Search for the cell housing the specified text and yield its [x, y] center coordinate. 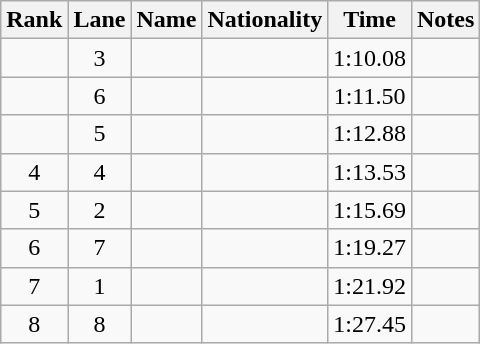
1:12.88 [370, 134]
1:13.53 [370, 172]
Lane [100, 20]
1:10.08 [370, 58]
1:19.27 [370, 248]
1:27.45 [370, 324]
Name [166, 20]
2 [100, 210]
Notes [445, 20]
1 [100, 286]
Time [370, 20]
1:21.92 [370, 286]
3 [100, 58]
Nationality [265, 20]
1:15.69 [370, 210]
Rank [34, 20]
1:11.50 [370, 96]
